Extract the [x, y] coordinate from the center of the cell holding the provided text.  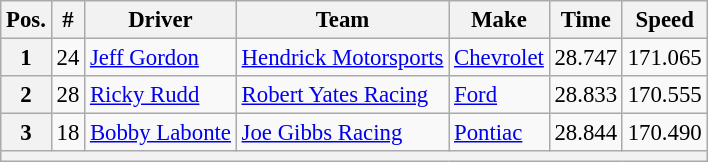
Ricky Rudd [161, 95]
Driver [161, 20]
18 [68, 133]
Bobby Labonte [161, 133]
Pontiac [499, 133]
Make [499, 20]
Speed [664, 20]
Robert Yates Racing [342, 95]
1 [26, 58]
2 [26, 95]
Chevrolet [499, 58]
Ford [499, 95]
# [68, 20]
24 [68, 58]
Jeff Gordon [161, 58]
28.747 [586, 58]
28.833 [586, 95]
170.490 [664, 133]
Team [342, 20]
171.065 [664, 58]
28.844 [586, 133]
170.555 [664, 95]
28 [68, 95]
Time [586, 20]
3 [26, 133]
Hendrick Motorsports [342, 58]
Pos. [26, 20]
Joe Gibbs Racing [342, 133]
